Identify which cell holds the provided text, then report its (X, Y) central coordinate. 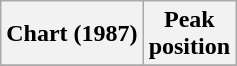
Peakposition (189, 34)
Chart (1987) (72, 34)
